Search for the cell housing the specified text and yield its (X, Y) center coordinate. 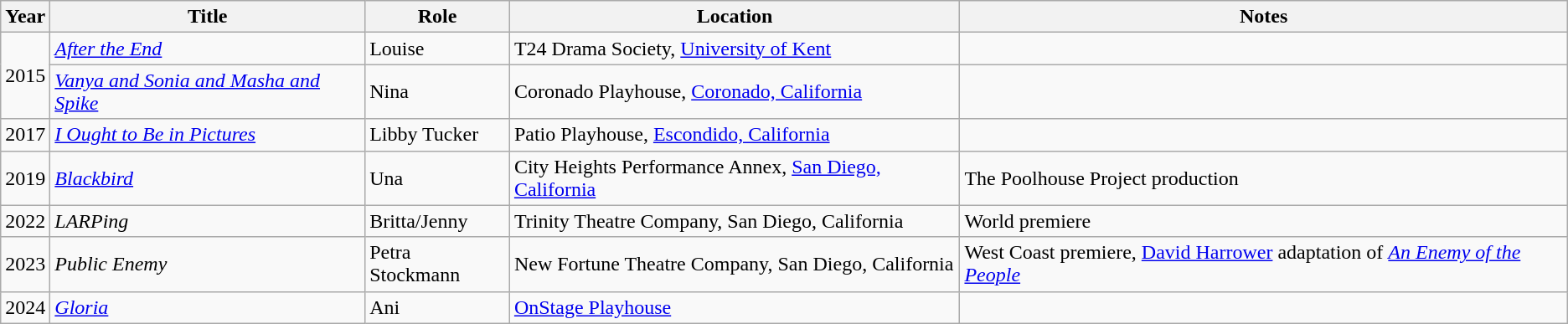
Gloria (208, 307)
Nina (437, 92)
World premiere (1263, 221)
The Poolhouse Project production (1263, 177)
Vanya and Sonia and Masha and Spike (208, 92)
Louise (437, 49)
I Ought to Be in Pictures (208, 135)
City Heights Performance Annex, San Diego, California (735, 177)
2024 (25, 307)
Year (25, 17)
Ani (437, 307)
OnStage Playhouse (735, 307)
Britta/Jenny (437, 221)
Notes (1263, 17)
Role (437, 17)
LARPing (208, 221)
2022 (25, 221)
After the End (208, 49)
Libby Tucker (437, 135)
2015 (25, 75)
Blackbird (208, 177)
2019 (25, 177)
Location (735, 17)
New Fortune Theatre Company, San Diego, California (735, 265)
Coronado Playhouse, Coronado, California (735, 92)
2023 (25, 265)
Public Enemy (208, 265)
West Coast premiere, David Harrower adaptation of An Enemy of the People (1263, 265)
T24 Drama Society, University of Kent (735, 49)
Petra Stockmann (437, 265)
Title (208, 17)
Una (437, 177)
Patio Playhouse, Escondido, California (735, 135)
2017 (25, 135)
Trinity Theatre Company, San Diego, California (735, 221)
